Locate the cell with the specified text and output its [x, y] center coordinate. 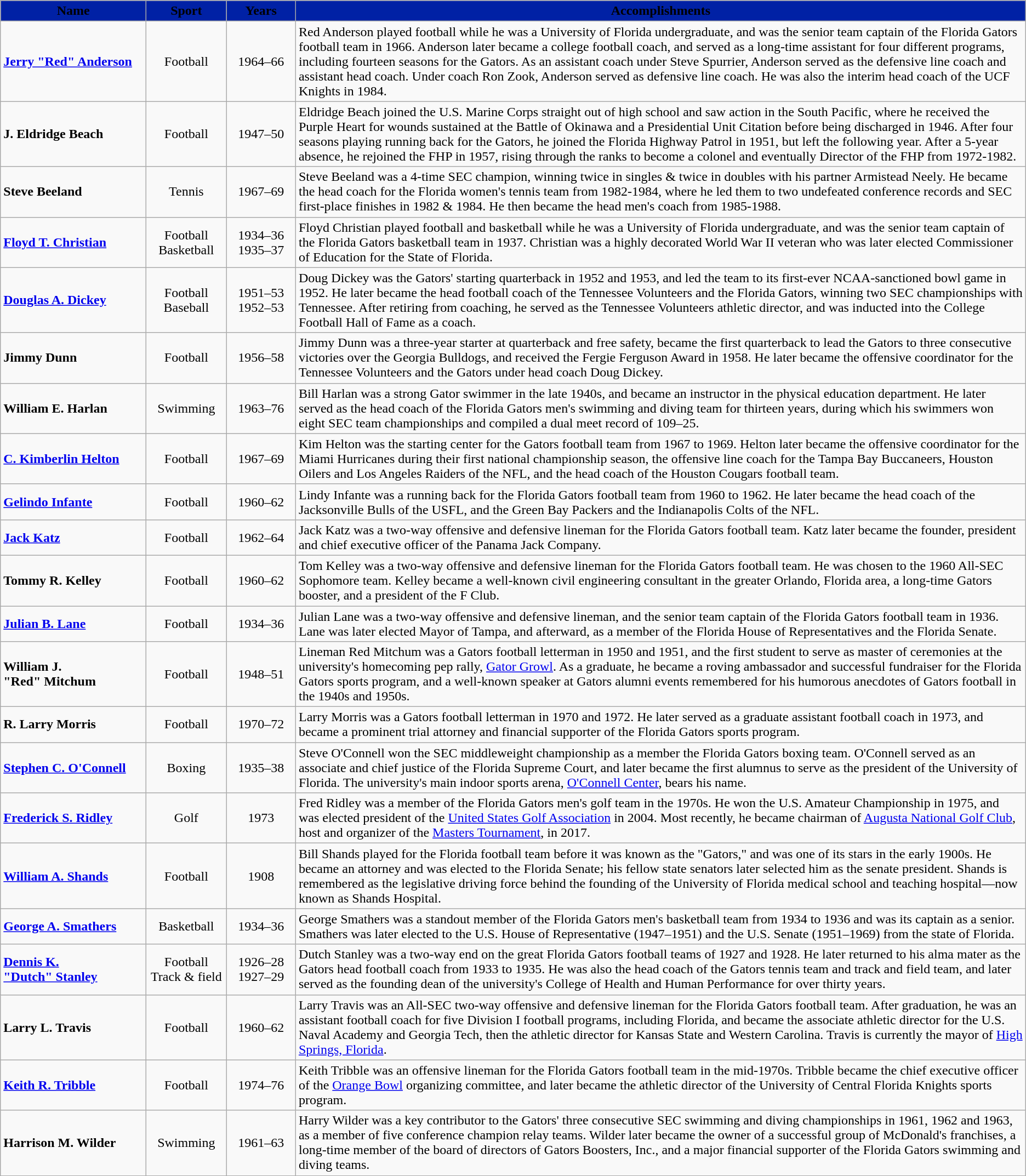
Steve Beeland [73, 192]
FootballBaseball [186, 300]
1948–51 [261, 674]
George A. Smathers [73, 926]
Floyd T. Christian [73, 242]
Gelindo Infante [73, 502]
1926–281927–29 [261, 969]
Julian B. Lane [73, 624]
Boxing [186, 768]
FootballTrack & field [186, 969]
Tennis [186, 192]
FootballBasketball [186, 242]
Tommy R. Kelley [73, 580]
William A. Shands [73, 876]
1964–66 [261, 61]
Golf [186, 818]
Years [261, 11]
1962–64 [261, 537]
1947–50 [261, 134]
Dennis K."Dutch" Stanley [73, 969]
Stephen C. O'Connell [73, 768]
R. Larry Morris [73, 724]
Basketball [186, 926]
1963–76 [261, 408]
William E. Harlan [73, 408]
Name [73, 11]
Jerry "Red" Anderson [73, 61]
1934–361935–37 [261, 242]
Accomplishments [660, 11]
1973 [261, 818]
1935–38 [261, 768]
Larry L. Travis [73, 1027]
Keith R. Tribble [73, 1085]
Frederick S. Ridley [73, 818]
1908 [261, 876]
J. Eldridge Beach [73, 134]
1956–58 [261, 358]
Sport [186, 11]
1974–76 [261, 1085]
1970–72 [261, 724]
Jack Katz [73, 537]
1961–63 [261, 1143]
Douglas A. Dickey [73, 300]
William J."Red" Mitchum [73, 674]
Jimmy Dunn [73, 358]
Harrison M. Wilder [73, 1143]
1951–531952–53 [261, 300]
C. Kimberlin Helton [73, 459]
